Determine the (x, y) coordinate at the center of the cell enclosing the given text.  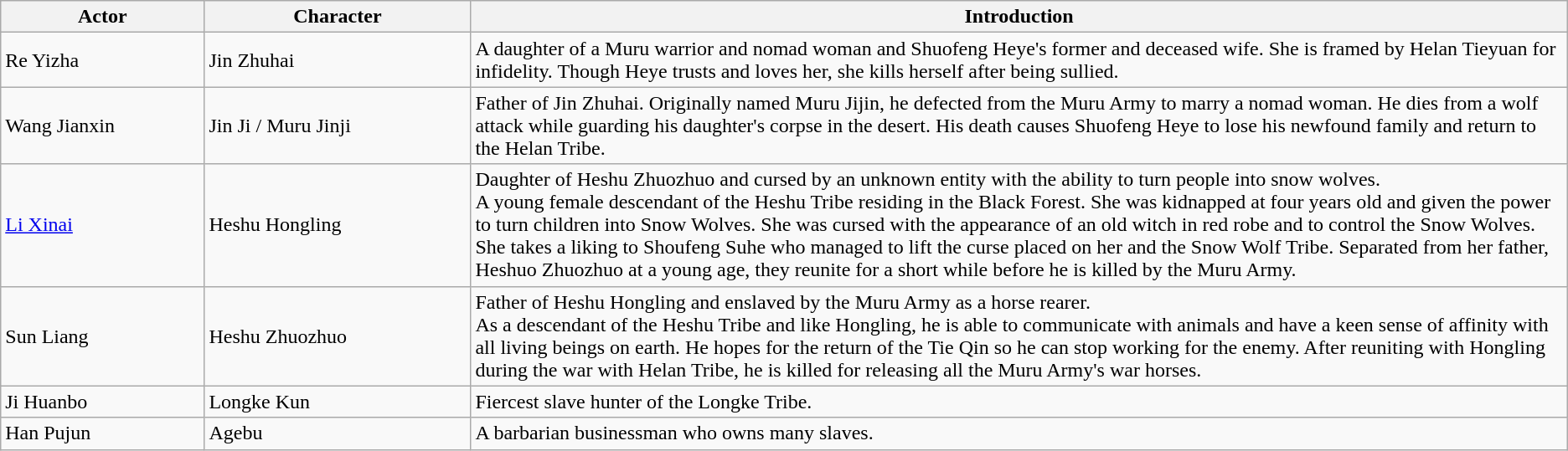
Sun Liang (102, 336)
Heshu Zhuozhuo (338, 336)
Re Yizha (102, 60)
Introduction (1019, 17)
Agebu (338, 433)
Actor (102, 17)
A barbarian businessman who owns many slaves. (1019, 433)
Fiercest slave hunter of the Longke Tribe. (1019, 402)
Jin Ji / Muru Jinji (338, 126)
Jin Zhuhai (338, 60)
Character (338, 17)
Wang Jianxin (102, 126)
Longke Kun (338, 402)
Ji Huanbo (102, 402)
Li Xinai (102, 225)
Heshu Hongling (338, 225)
Han Pujun (102, 433)
